Scan for the cell matching the given text and deliver its [x, y] coordinate at center. 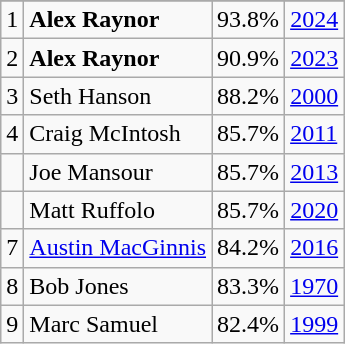
82.4% [248, 324]
2013 [314, 172]
93.8% [248, 20]
2 [12, 58]
4 [12, 134]
Seth Hanson [118, 96]
2024 [314, 20]
83.3% [248, 286]
1 [12, 20]
2011 [314, 134]
8 [12, 286]
1999 [314, 324]
Matt Ruffolo [118, 210]
2020 [314, 210]
2000 [314, 96]
Bob Jones [118, 286]
Austin MacGinnis [118, 248]
9 [12, 324]
7 [12, 248]
3 [12, 96]
Joe Mansour [118, 172]
84.2% [248, 248]
Craig McIntosh [118, 134]
2016 [314, 248]
1970 [314, 286]
90.9% [248, 58]
2023 [314, 58]
Marc Samuel [118, 324]
88.2% [248, 96]
